For the text-containing cell, return its midpoint in [x, y] coordinate format. 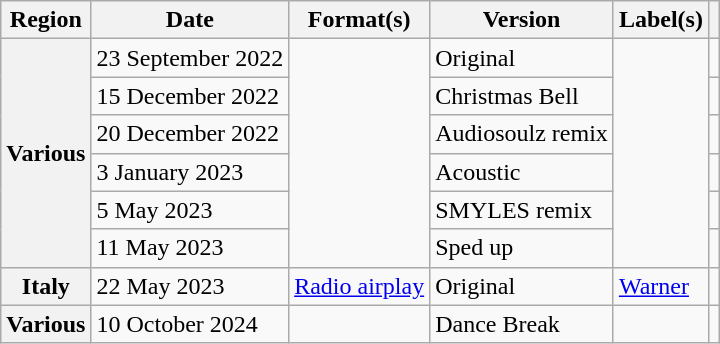
Version [522, 20]
Format(s) [360, 20]
Audiosoulz remix [522, 134]
15 December 2022 [190, 96]
Dance Break [522, 324]
22 May 2023 [190, 286]
10 October 2024 [190, 324]
23 September 2022 [190, 58]
Christmas Bell [522, 96]
Italy [46, 286]
3 January 2023 [190, 172]
5 May 2023 [190, 210]
Radio airplay [360, 286]
Acoustic [522, 172]
SMYLES remix [522, 210]
Date [190, 20]
Sped up [522, 248]
Region [46, 20]
11 May 2023 [190, 248]
Warner [660, 286]
Label(s) [660, 20]
20 December 2022 [190, 134]
